Scan for the cell matching the given text and deliver its [x, y] coordinate at center. 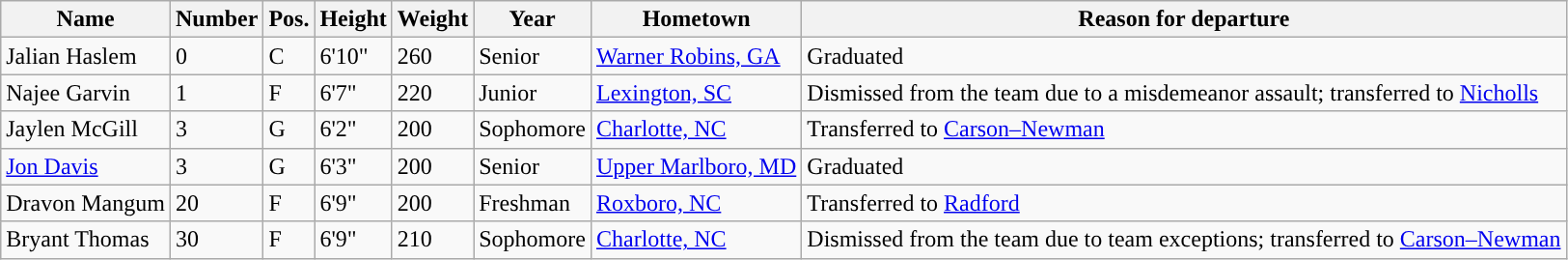
6'2" [353, 130]
210 [432, 240]
Bryant Thomas [86, 240]
Number [216, 19]
Upper Marlboro, MD [696, 166]
6'7" [353, 93]
Lexington, SC [696, 93]
Roxboro, NC [696, 203]
1 [216, 93]
Najee Garvin [86, 93]
Jon Davis [86, 166]
Weight [432, 19]
6'10" [353, 56]
Hometown [696, 19]
Transferred to Radford [1184, 203]
Jalian Haslem [86, 56]
260 [432, 56]
0 [216, 56]
Junior [533, 93]
220 [432, 93]
Dismissed from the team due to a misdemeanor assault; transferred to Nicholls [1184, 93]
Dravon Mangum [86, 203]
Freshman [533, 203]
Transferred to Carson–Newman [1184, 130]
Year [533, 19]
Reason for departure [1184, 19]
Dismissed from the team due to team exceptions; transferred to Carson–Newman [1184, 240]
C [289, 56]
Warner Robins, GA [696, 56]
Name [86, 19]
30 [216, 240]
6'3" [353, 166]
Height [353, 19]
Jaylen McGill [86, 130]
Pos. [289, 19]
20 [216, 203]
